Return the (X, Y) coordinate for the center point of the cell that contains the specified text.  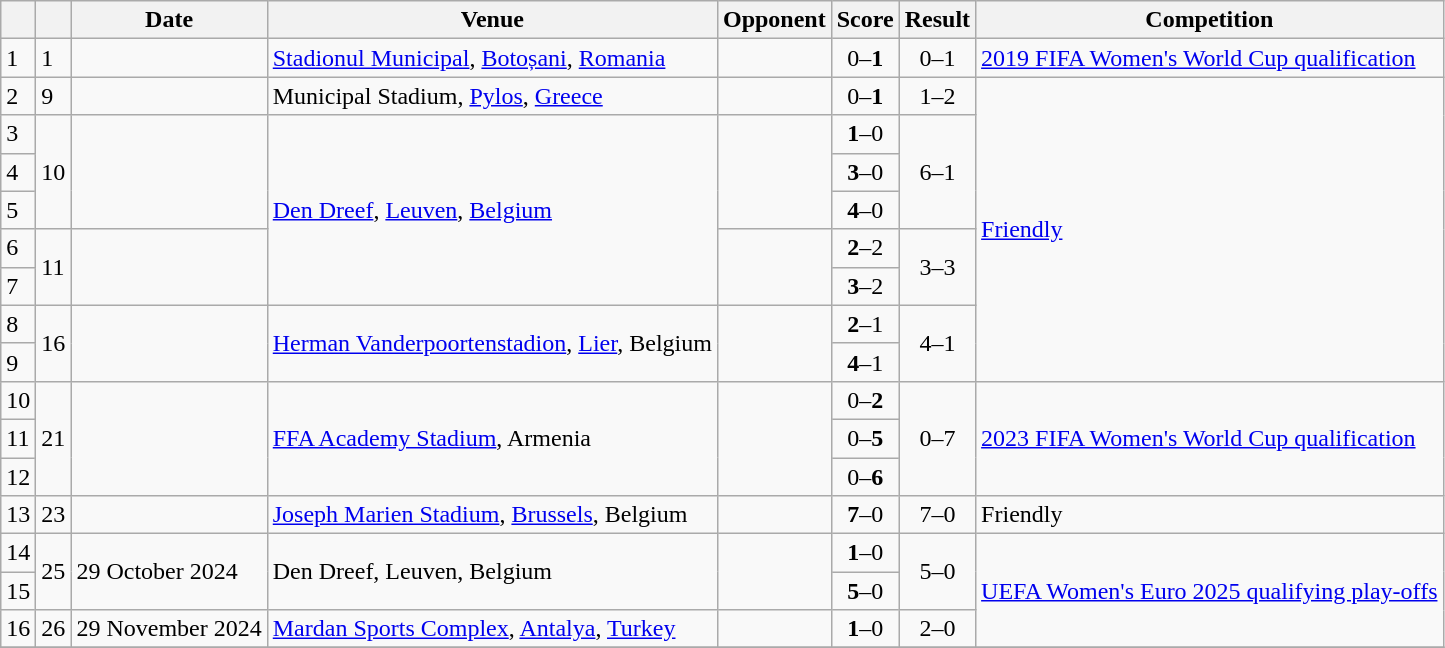
1–2 (937, 96)
2–2 (865, 248)
7 (18, 286)
25 (54, 572)
6–1 (937, 172)
Municipal Stadium, Pylos, Greece (492, 96)
4–0 (865, 210)
15 (18, 591)
29 October 2024 (169, 572)
0–5 (865, 438)
3–3 (937, 267)
3–2 (865, 286)
29 November 2024 (169, 629)
2019 FIFA Women's World Cup qualification (1210, 58)
21 (54, 438)
12 (18, 477)
Result (937, 20)
4 (18, 172)
14 (18, 553)
0–6 (865, 477)
Herman Vanderpoortenstadion, Lier, Belgium (492, 343)
23 (54, 515)
26 (54, 629)
2 (18, 96)
Joseph Marien Stadium, Brussels, Belgium (492, 515)
2–1 (865, 324)
2023 FIFA Women's World Cup qualification (1210, 438)
3 (18, 134)
2–0 (937, 629)
0–7 (937, 438)
Venue (492, 20)
FFA Academy Stadium, Armenia (492, 438)
6 (18, 248)
Date (169, 20)
Score (865, 20)
UEFA Women's Euro 2025 qualifying play-offs (1210, 591)
Competition (1210, 20)
13 (18, 515)
Mardan Sports Complex, Antalya, Turkey (492, 629)
Stadionul Municipal, Botoșani, Romania (492, 58)
0–2 (865, 400)
5 (18, 210)
Opponent (774, 20)
8 (18, 324)
3–0 (865, 172)
